Return the [X, Y] coordinate for the center point of the cell that contains the specified text.  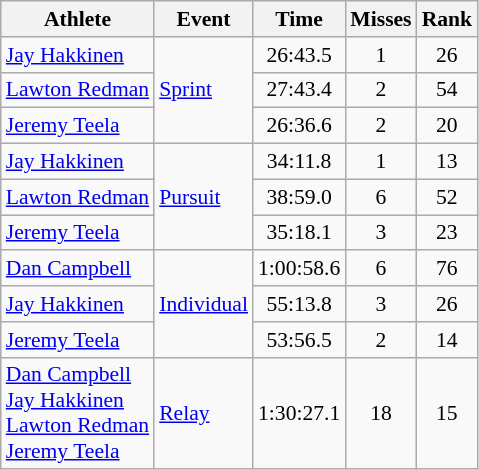
Dan Campbell [78, 269]
Individual [204, 304]
18 [380, 413]
52 [448, 197]
54 [448, 90]
55:13.8 [299, 304]
1:00:58.6 [299, 269]
Dan CampbellJay HakkinenLawton RedmanJeremy Teela [78, 413]
Pursuit [204, 198]
20 [448, 126]
1:30:27.1 [299, 413]
Time [299, 19]
Relay [204, 413]
Sprint [204, 90]
53:56.5 [299, 340]
34:11.8 [299, 162]
76 [448, 269]
15 [448, 413]
26:43.5 [299, 55]
Rank [448, 19]
14 [448, 340]
23 [448, 233]
35:18.1 [299, 233]
Misses [380, 19]
26:36.6 [299, 126]
38:59.0 [299, 197]
13 [448, 162]
Event [204, 19]
Athlete [78, 19]
27:43.4 [299, 90]
